Return the (x, y) coordinate for the center point of the cell that contains the specified text.  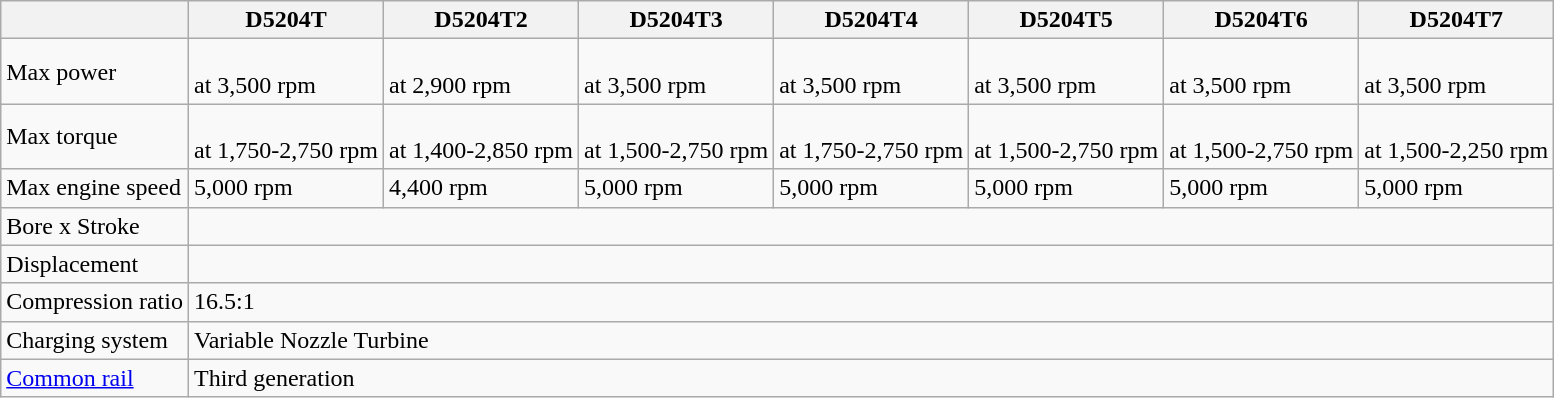
Displacement (95, 264)
Charging system (95, 340)
4,400 rpm (482, 188)
Third generation (870, 378)
Max engine speed (95, 188)
Max torque (95, 136)
D5204T5 (1066, 20)
D5204T4 (872, 20)
D5204T7 (1456, 20)
Variable Nozzle Turbine (870, 340)
at 2,900 rpm (482, 72)
16.5:1 (870, 302)
D5204T6 (1262, 20)
D5204T (286, 20)
at 1,400-2,850 rpm (482, 136)
Max power (95, 72)
Bore x Stroke (95, 226)
D5204T2 (482, 20)
Compression ratio (95, 302)
Common rail (95, 378)
D5204T3 (676, 20)
at 1,500-2,250 rpm (1456, 136)
